Identify which cell holds the provided text, then report its (x, y) central coordinate. 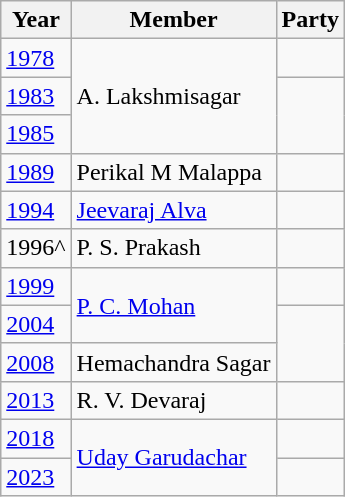
1994 (36, 210)
1996^ (36, 248)
P. C. Mohan (174, 305)
2018 (36, 438)
Uday Garudachar (174, 457)
Perikal M Malappa (174, 172)
1985 (36, 134)
R. V. Devaraj (174, 400)
Member (174, 20)
1978 (36, 58)
1999 (36, 286)
P. S. Prakash (174, 248)
Party (310, 20)
A. Lakshmisagar (174, 96)
1989 (36, 172)
2013 (36, 400)
1983 (36, 96)
2023 (36, 477)
2008 (36, 362)
2004 (36, 324)
Jeevaraj Alva (174, 210)
Year (36, 20)
Hemachandra Sagar (174, 362)
